Return (X, Y) of the center of cell containing provided text 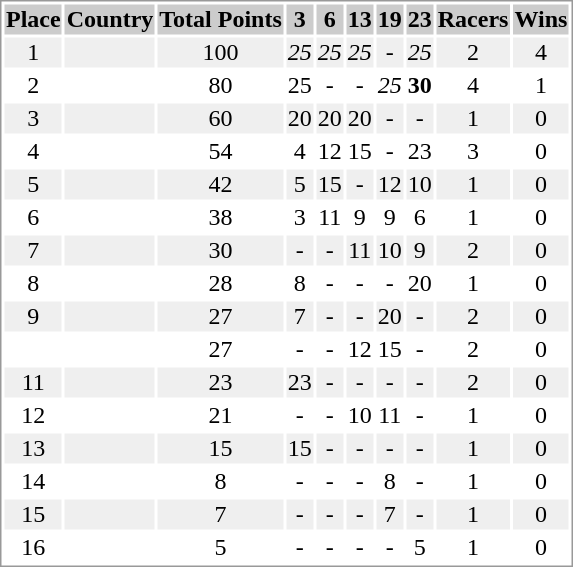
21 (220, 415)
14 (33, 481)
100 (220, 53)
Racers (473, 19)
80 (220, 85)
Place (33, 19)
60 (220, 119)
Total Points (220, 19)
Wins (541, 19)
42 (220, 185)
Country (110, 19)
54 (220, 151)
38 (220, 217)
28 (220, 283)
16 (33, 547)
19 (390, 19)
